Search for the cell housing the specified text and yield its [X, Y] center coordinate. 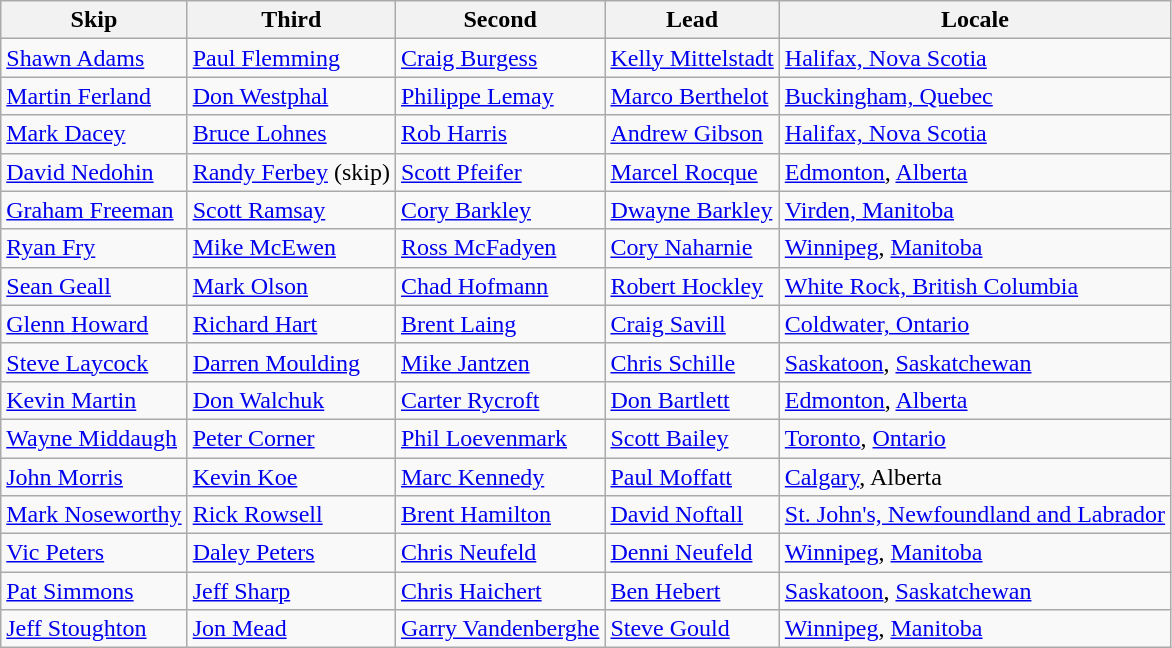
Mark Noseworthy [94, 515]
Cory Naharnie [692, 248]
Kevin Koe [291, 477]
Brent Laing [500, 324]
Martin Ferland [94, 96]
Marco Berthelot [692, 96]
Don Bartlett [692, 400]
Scott Ramsay [291, 210]
Scott Bailey [692, 438]
Chris Neufeld [500, 553]
Skip [94, 20]
Sean Geall [94, 286]
Craig Burgess [500, 58]
Chris Haichert [500, 591]
Richard Hart [291, 324]
Mark Olson [291, 286]
Ross McFadyen [500, 248]
Mark Dacey [94, 134]
Steve Gould [692, 629]
Mike Jantzen [500, 362]
Rob Harris [500, 134]
Buckingham, Quebec [974, 96]
Calgary, Alberta [974, 477]
Craig Savill [692, 324]
Brent Hamilton [500, 515]
Darren Moulding [291, 362]
Glenn Howard [94, 324]
Toronto, Ontario [974, 438]
Shawn Adams [94, 58]
Wayne Middaugh [94, 438]
Daley Peters [291, 553]
Don Walchuk [291, 400]
Marc Kennedy [500, 477]
Marcel Rocque [692, 172]
Graham Freeman [94, 210]
Andrew Gibson [692, 134]
White Rock, British Columbia [974, 286]
Kevin Martin [94, 400]
Denni Neufeld [692, 553]
Pat Simmons [94, 591]
Second [500, 20]
Carter Rycroft [500, 400]
Mike McEwen [291, 248]
Steve Laycock [94, 362]
Phil Loevenmark [500, 438]
John Morris [94, 477]
Third [291, 20]
Bruce Lohnes [291, 134]
David Noftall [692, 515]
Dwayne Barkley [692, 210]
Ryan Fry [94, 248]
Virden, Manitoba [974, 210]
Lead [692, 20]
Kelly Mittelstadt [692, 58]
Locale [974, 20]
Garry Vandenberghe [500, 629]
Paul Moffatt [692, 477]
Rick Rowsell [291, 515]
Robert Hockley [692, 286]
Scott Pfeifer [500, 172]
Paul Flemming [291, 58]
Jon Mead [291, 629]
Chad Hofmann [500, 286]
Ben Hebert [692, 591]
Vic Peters [94, 553]
David Nedohin [94, 172]
Jeff Sharp [291, 591]
Coldwater, Ontario [974, 324]
Philippe Lemay [500, 96]
St. John's, Newfoundland and Labrador [974, 515]
Randy Ferbey (skip) [291, 172]
Chris Schille [692, 362]
Cory Barkley [500, 210]
Peter Corner [291, 438]
Jeff Stoughton [94, 629]
Don Westphal [291, 96]
